Provide the (x, y) coordinate of the cell's center where the given text is located.  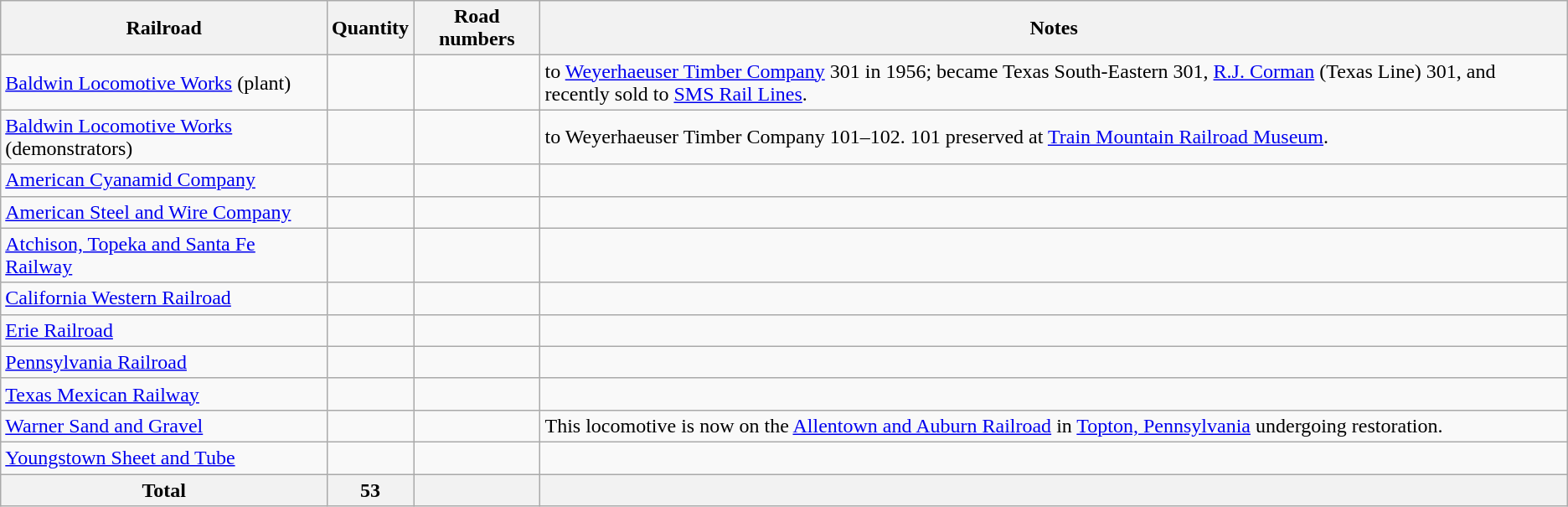
Road numbers (477, 28)
Notes (1054, 28)
53 (370, 490)
to Weyerhaeuser Timber Company 101–102. 101 preserved at Train Mountain Railroad Museum. (1054, 137)
Total (164, 490)
Baldwin Locomotive Works (plant) (164, 82)
Warner Sand and Gravel (164, 426)
Baldwin Locomotive Works (demonstrators) (164, 137)
American Cyanamid Company (164, 180)
Railroad (164, 28)
Quantity (370, 28)
Texas Mexican Railway (164, 394)
Erie Railroad (164, 330)
American Steel and Wire Company (164, 212)
Pennsylvania Railroad (164, 362)
Atchison, Topeka and Santa Fe Railway (164, 255)
This locomotive is now on the Allentown and Auburn Railroad in Topton, Pennsylvania undergoing restoration. (1054, 426)
California Western Railroad (164, 298)
to Weyerhaeuser Timber Company 301 in 1956; became Texas South-Eastern 301, R.J. Corman (Texas Line) 301, and recently sold to SMS Rail Lines. (1054, 82)
Youngstown Sheet and Tube (164, 458)
